Identify which cell holds the provided text, then report its (X, Y) central coordinate. 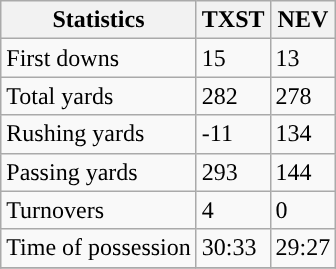
293 (233, 172)
4 (233, 210)
29:27 (303, 248)
Time of possession (99, 248)
Passing yards (99, 172)
Total yards (99, 96)
134 (303, 134)
144 (303, 172)
15 (233, 58)
-11 (233, 134)
TXST (233, 20)
0 (303, 210)
282 (233, 96)
13 (303, 58)
278 (303, 96)
NEV (303, 20)
Rushing yards (99, 134)
First downs (99, 58)
30:33 (233, 248)
Turnovers (99, 210)
Statistics (99, 20)
